From the cell containing the given text, extract its center point as [x, y] coordinate. 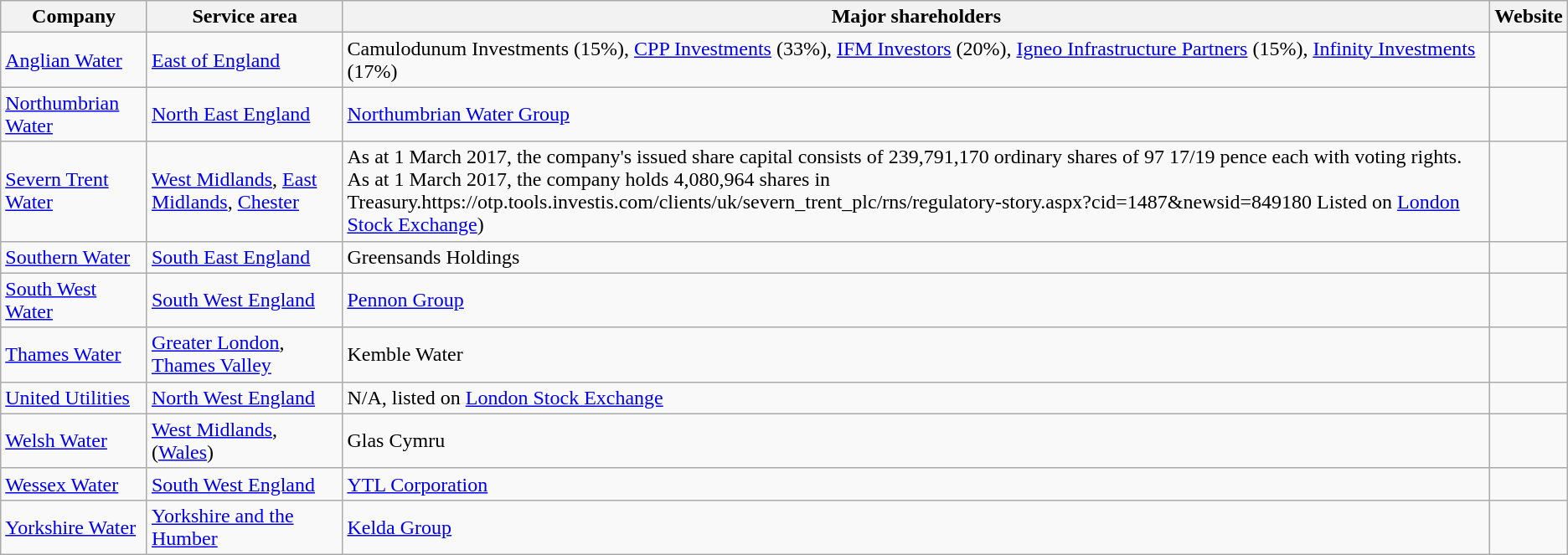
Service area [245, 17]
Greater London, Thames Valley [245, 355]
YTL Corporation [916, 484]
East of England [245, 60]
Thames Water [74, 355]
Kelda Group [916, 527]
Southern Water [74, 257]
Anglian Water [74, 60]
Severn Trent Water [74, 191]
Welsh Water [74, 440]
Northumbrian Water [74, 114]
Company [74, 17]
Kemble Water [916, 355]
N/A, listed on London Stock Exchange [916, 398]
Pennon Group [916, 300]
West Midlands,(Wales) [245, 440]
Greensands Holdings [916, 257]
West Midlands, East Midlands, Chester [245, 191]
Major shareholders [916, 17]
South West Water [74, 300]
South East England [245, 257]
Yorkshire Water [74, 527]
North West England [245, 398]
Northumbrian Water Group [916, 114]
United Utilities [74, 398]
Wessex Water [74, 484]
Yorkshire and the Humber [245, 527]
Camulodunum Investments (15%), CPP Investments (33%), IFM Investors (20%), Igneo Infrastructure Partners (15%), Infinity Investments (17%) [916, 60]
North East England [245, 114]
Website [1529, 17]
Glas Cymru [916, 440]
